Locate the cell with the specified text and output its (X, Y) center coordinate. 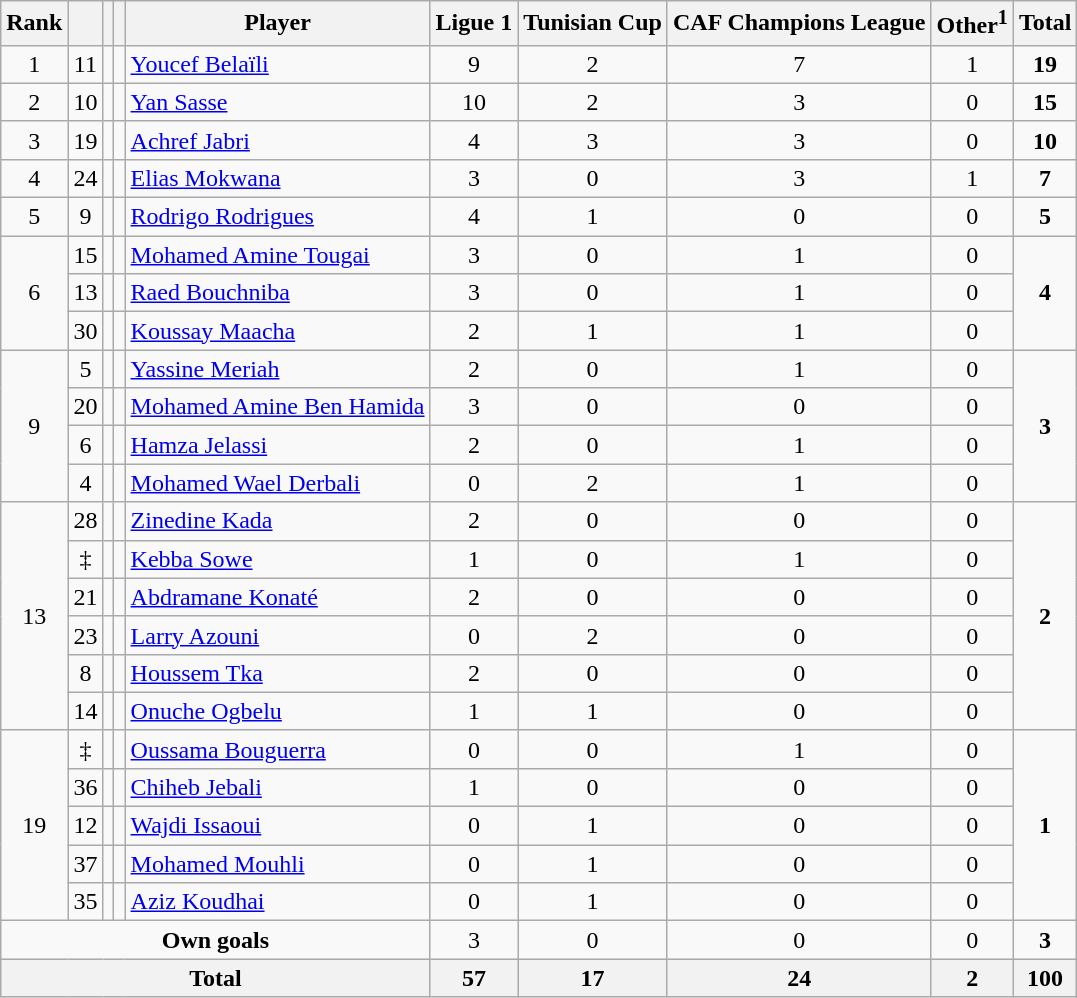
Kebba Sowe (278, 559)
12 (86, 826)
Aziz Koudhai (278, 902)
Youcef Belaïli (278, 64)
8 (86, 673)
36 (86, 787)
14 (86, 711)
Zinedine Kada (278, 521)
Chiheb Jebali (278, 787)
Koussay Maacha (278, 331)
Mohamed Amine Ben Hamida (278, 407)
28 (86, 521)
37 (86, 864)
Achref Jabri (278, 140)
Other1 (972, 24)
Rodrigo Rodrigues (278, 217)
Onuche Ogbelu (278, 711)
23 (86, 635)
57 (474, 978)
Elias Mokwana (278, 178)
Tunisian Cup (593, 24)
Oussama Bouguerra (278, 749)
20 (86, 407)
Player (278, 24)
Rank (34, 24)
Own goals (216, 940)
Ligue 1 (474, 24)
Yassine Meriah (278, 369)
17 (593, 978)
100 (1045, 978)
35 (86, 902)
Mohamed Mouhli (278, 864)
Houssem Tka (278, 673)
Hamza Jelassi (278, 445)
Larry Azouni (278, 635)
30 (86, 331)
Mohamed Amine Tougai (278, 255)
Mohamed Wael Derbali (278, 483)
21 (86, 597)
11 (86, 64)
Raed Bouchniba (278, 293)
Abdramane Konaté (278, 597)
CAF Champions League (799, 24)
Wajdi Issaoui (278, 826)
Yan Sasse (278, 102)
